Locate the cell with the specified text and output its (x, y) center coordinate. 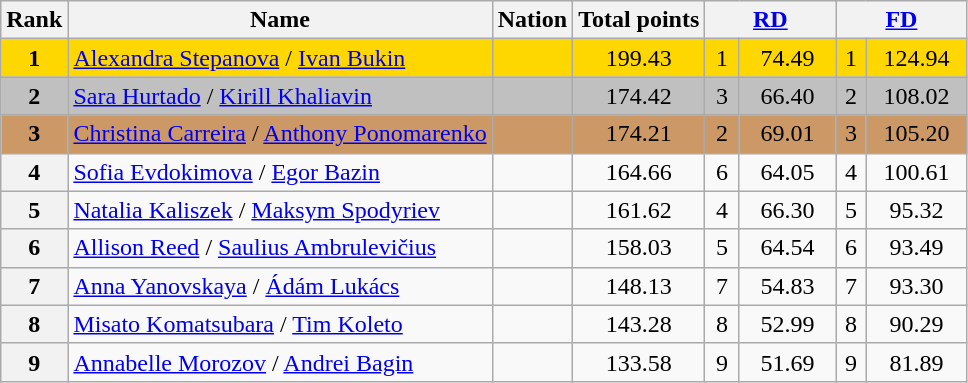
143.28 (639, 324)
66.40 (788, 96)
RD (770, 20)
69.01 (788, 134)
90.29 (916, 324)
Anna Yanovskaya / Ádám Lukács (280, 286)
108.02 (916, 96)
148.13 (639, 286)
Annabelle Morozov / Andrei Bagin (280, 362)
64.54 (788, 248)
81.89 (916, 362)
199.43 (639, 58)
93.49 (916, 248)
Natalia Kaliszek / Maksym Spodyriev (280, 210)
Misato Komatsubara / Tim Koleto (280, 324)
161.62 (639, 210)
100.61 (916, 172)
54.83 (788, 286)
105.20 (916, 134)
164.66 (639, 172)
Sara Hurtado / Kirill Khaliavin (280, 96)
Christina Carreira / Anthony Ponomarenko (280, 134)
FD (902, 20)
95.32 (916, 210)
66.30 (788, 210)
Alexandra Stepanova / Ivan Bukin (280, 58)
64.05 (788, 172)
124.94 (916, 58)
174.42 (639, 96)
158.03 (639, 248)
Nation (532, 20)
Name (280, 20)
51.69 (788, 362)
52.99 (788, 324)
174.21 (639, 134)
74.49 (788, 58)
Rank (34, 20)
133.58 (639, 362)
Total points (639, 20)
Allison Reed / Saulius Ambrulevičius (280, 248)
Sofia Evdokimova / Egor Bazin (280, 172)
93.30 (916, 286)
